Determine the [X, Y] coordinate at the center of the cell enclosing the given text.  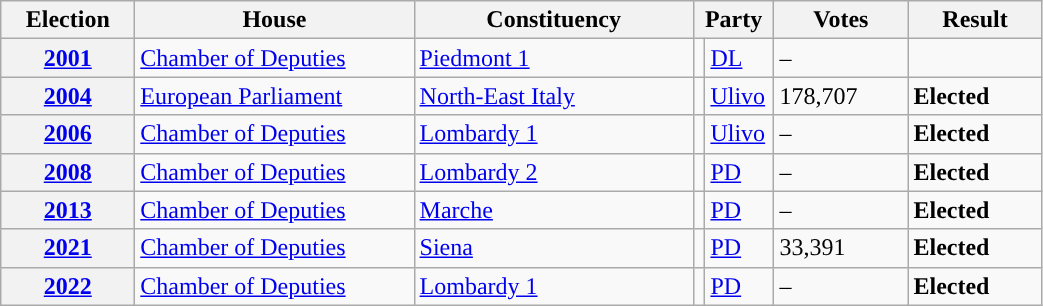
2022 [68, 286]
2006 [68, 134]
European Parliament [274, 96]
Piedmont 1 [554, 58]
DL [740, 58]
Party [734, 20]
Siena [554, 248]
2021 [68, 248]
2008 [68, 172]
2001 [68, 58]
Lombardy 2 [554, 172]
2013 [68, 210]
2004 [68, 96]
Election [68, 20]
North-East Italy [554, 96]
Result [975, 20]
Marche [554, 210]
33,391 [841, 248]
House [274, 20]
Votes [841, 20]
178,707 [841, 96]
Constituency [554, 20]
